Identify which cell holds the provided text, then report its [x, y] central coordinate. 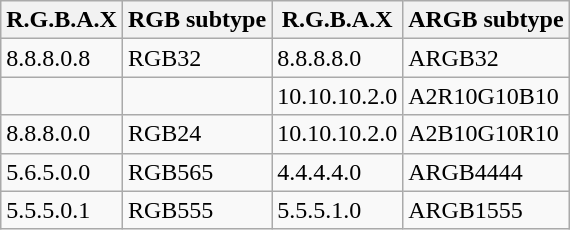
ARGB1555 [486, 210]
RGB subtype [196, 20]
RGB32 [196, 58]
5.5.5.0.1 [62, 210]
8.8.8.0.8 [62, 58]
ARGB32 [486, 58]
4.4.4.4.0 [338, 172]
ARGB subtype [486, 20]
RGB565 [196, 172]
5.6.5.0.0 [62, 172]
8.8.8.0.0 [62, 134]
A2R10G10B10 [486, 96]
8.8.8.8.0 [338, 58]
RGB24 [196, 134]
ARGB4444 [486, 172]
RGB555 [196, 210]
5.5.5.1.0 [338, 210]
A2B10G10R10 [486, 134]
